Output the [X, Y] coordinate of the center of the cell containing the given text.  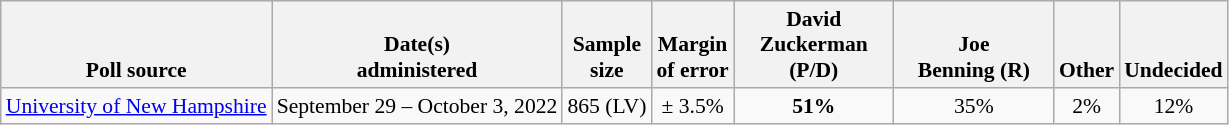
September 29 – October 3, 2022 [418, 106]
865 (LV) [606, 106]
University of New Hampshire [136, 106]
Undecided [1173, 44]
Poll source [136, 44]
JoeBenning (R) [974, 44]
2% [1086, 106]
Date(s)administered [418, 44]
12% [1173, 106]
± 3.5% [692, 106]
Other [1086, 44]
Samplesize [606, 44]
35% [974, 106]
Marginof error [692, 44]
51% [814, 106]
DavidZuckerman (P/D) [814, 44]
